For the text-containing cell, return its midpoint in (X, Y) coordinate format. 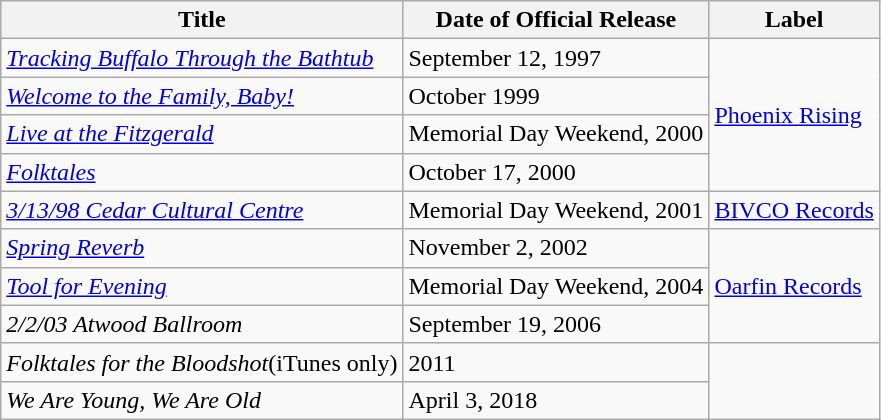
Title (202, 20)
Memorial Day Weekend, 2000 (556, 134)
October 17, 2000 (556, 172)
Spring Reverb (202, 248)
Folktales for the Bloodshot(iTunes only) (202, 362)
Live at the Fitzgerald (202, 134)
2011 (556, 362)
2/2/03 Atwood Ballroom (202, 324)
Tool for Evening (202, 286)
Label (794, 20)
3/13/98 Cedar Cultural Centre (202, 210)
Date of Official Release (556, 20)
We Are Young, We Are Old (202, 400)
October 1999 (556, 96)
Welcome to the Family, Baby! (202, 96)
BIVCO Records (794, 210)
Memorial Day Weekend, 2004 (556, 286)
November 2, 2002 (556, 248)
Oarfin Records (794, 286)
September 19, 2006 (556, 324)
Memorial Day Weekend, 2001 (556, 210)
Folktales (202, 172)
September 12, 1997 (556, 58)
April 3, 2018 (556, 400)
Tracking Buffalo Through the Bathtub (202, 58)
Phoenix Rising (794, 115)
